Capture the cell that displays the provided text and extract its [x, y] central coordinate. 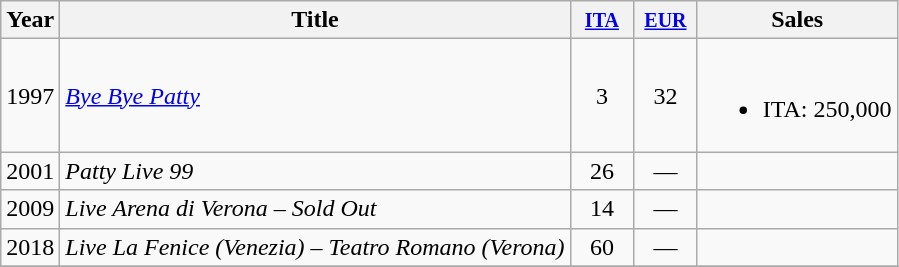
ITA [602, 20]
EUR [666, 20]
Patty Live 99 [315, 171]
Live La Fenice (Venezia) – Teatro Romano (Verona) [315, 247]
14 [602, 209]
2009 [30, 209]
Live Arena di Verona – Sold Out [315, 209]
Sales [797, 20]
26 [602, 171]
1997 [30, 96]
ITA: 250,000 [797, 96]
2018 [30, 247]
Title [315, 20]
32 [666, 96]
Bye Bye Patty [315, 96]
Year [30, 20]
2001 [30, 171]
60 [602, 247]
3 [602, 96]
